Provide the [X, Y] coordinate of the cell's center where the given text is located.  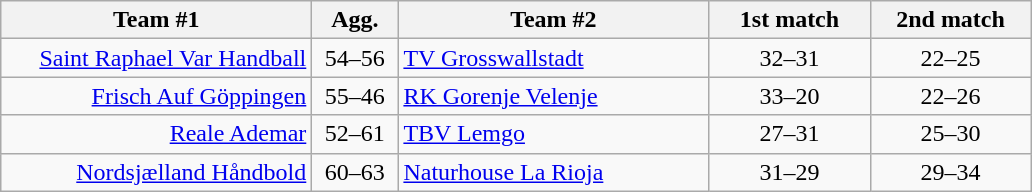
Saint Raphael Var Handball [156, 58]
Frisch Auf Göppingen [156, 96]
54–56 [355, 58]
RK Gorenje Velenje [554, 96]
Team #1 [156, 20]
60–63 [355, 172]
29–34 [950, 172]
32–31 [790, 58]
31–29 [790, 172]
27–31 [790, 134]
33–20 [790, 96]
Reale Ademar [156, 134]
Team #2 [554, 20]
Naturhouse La Rioja [554, 172]
Agg. [355, 20]
52–61 [355, 134]
55–46 [355, 96]
1st match [790, 20]
TV Grosswallstadt [554, 58]
TBV Lemgo [554, 134]
2nd match [950, 20]
22–25 [950, 58]
Nordsjælland Håndbold [156, 172]
22–26 [950, 96]
25–30 [950, 134]
